Detect which cell encompasses the target text, then output its [X, Y] center coordinate. 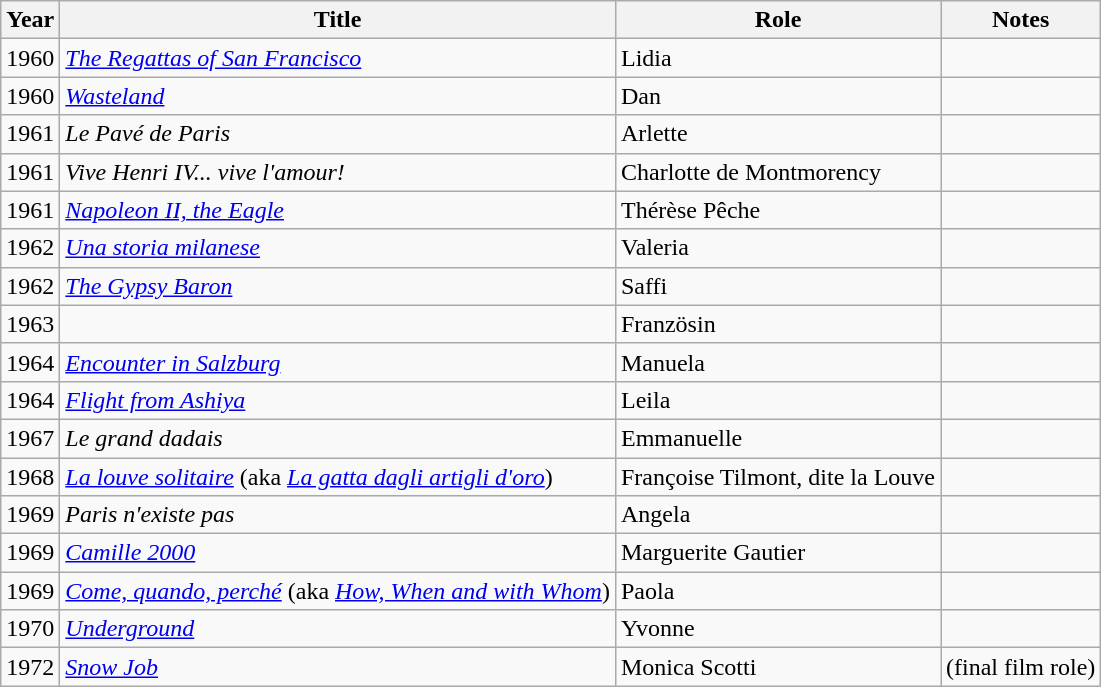
Come, quando, perché (aka How, When and with Whom) [338, 591]
The Regattas of San Francisco [338, 58]
Leila [778, 400]
Saffi [778, 286]
Snow Job [338, 667]
Valeria [778, 248]
Lidia [778, 58]
Thérèse Pêche [778, 210]
1963 [30, 324]
Charlotte de Montmorency [778, 172]
Paola [778, 591]
Year [30, 20]
Napoleon II, the Eagle [338, 210]
The Gypsy Baron [338, 286]
Françoise Tilmont, dite la Louve [778, 477]
Encounter in Salzburg [338, 362]
Marguerite Gautier [778, 553]
(final film role) [1020, 667]
Yvonne [778, 629]
Le grand dadais [338, 438]
Angela [778, 515]
Una storia milanese [338, 248]
Wasteland [338, 96]
Emmanuelle [778, 438]
1972 [30, 667]
Underground [338, 629]
Vive Henri IV... vive l'amour! [338, 172]
1968 [30, 477]
Camille 2000 [338, 553]
1967 [30, 438]
Arlette [778, 134]
Title [338, 20]
Role [778, 20]
Dan [778, 96]
1970 [30, 629]
Manuela [778, 362]
Le Pavé de Paris [338, 134]
Monica Scotti [778, 667]
Flight from Ashiya [338, 400]
Notes [1020, 20]
La louve solitaire (aka La gatta dagli artigli d'oro) [338, 477]
Französin [778, 324]
Paris n'existe pas [338, 515]
